Pinpoint the cell where the given text exists, returning its (x, y) midpoint coordinate. 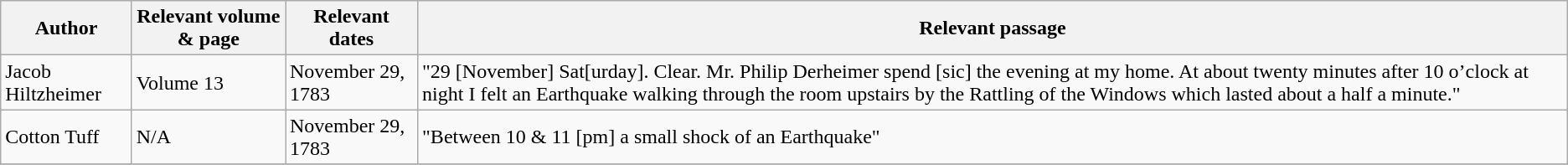
Cotton Tuff (66, 137)
"Between 10 & 11 [pm] a small shock of an Earthquake" (993, 137)
N/A (208, 137)
Jacob Hiltzheimer (66, 82)
Relevant volume & page (208, 28)
Volume 13 (208, 82)
Relevant dates (351, 28)
Author (66, 28)
Relevant passage (993, 28)
